Find where the given text appears and provide that cell's center as [X, Y] coordinate. 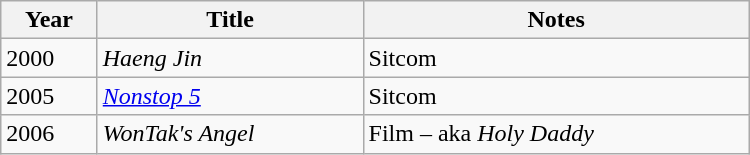
Nonstop 5 [230, 96]
Notes [556, 20]
Haeng Jin [230, 58]
Title [230, 20]
2000 [49, 58]
2005 [49, 96]
Year [49, 20]
2006 [49, 134]
Film – aka Holy Daddy [556, 134]
WonTak's Angel [230, 134]
